Scan for the cell matching the given text and deliver its [X, Y] coordinate at center. 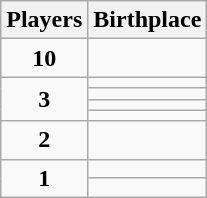
3 [44, 99]
10 [44, 58]
2 [44, 140]
1 [44, 178]
Birthplace [148, 20]
Players [44, 20]
